Scan for the cell matching the given text and deliver its (x, y) coordinate at center. 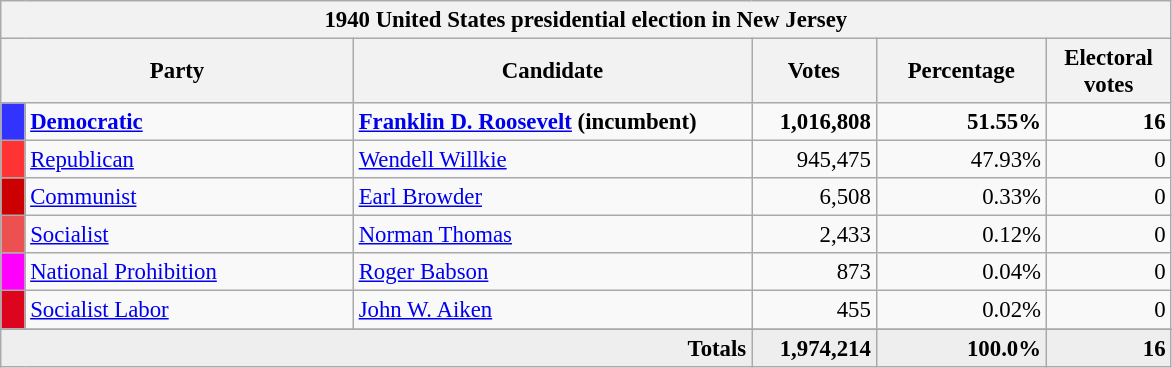
National Prohibition (189, 273)
1940 United States presidential election in New Jersey (586, 20)
1,974,214 (814, 348)
Roger Babson (552, 273)
0.12% (961, 235)
Socialist (189, 235)
Democratic (189, 122)
Communist (189, 197)
455 (814, 310)
873 (814, 273)
Earl Browder (552, 197)
51.55% (961, 122)
Franklin D. Roosevelt (incumbent) (552, 122)
2,433 (814, 235)
Party (178, 72)
0.33% (961, 197)
945,475 (814, 160)
Norman Thomas (552, 235)
1,016,808 (814, 122)
Totals (376, 348)
100.0% (961, 348)
Candidate (552, 72)
John W. Aiken (552, 310)
Socialist Labor (189, 310)
Wendell Willkie (552, 160)
0.02% (961, 310)
Electoral votes (1108, 72)
Republican (189, 160)
47.93% (961, 160)
Percentage (961, 72)
Votes (814, 72)
0.04% (961, 273)
6,508 (814, 197)
